Identify which cell holds the provided text, then report its (X, Y) central coordinate. 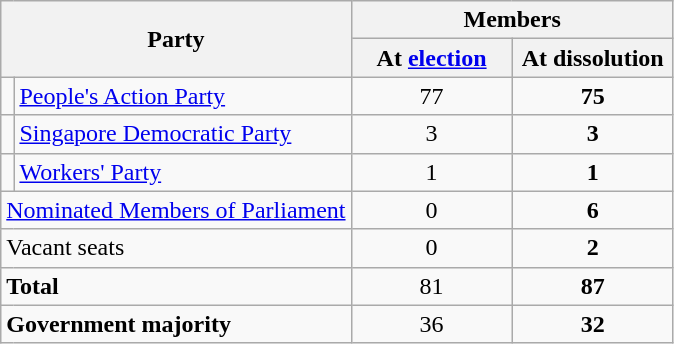
People's Action Party (182, 96)
Workers' Party (182, 172)
6 (592, 210)
Vacant seats (176, 248)
77 (432, 96)
36 (432, 324)
75 (592, 96)
At election (432, 58)
Party (176, 39)
At dissolution (592, 58)
Total (176, 286)
Members (512, 20)
32 (592, 324)
Singapore Democratic Party (182, 134)
87 (592, 286)
2 (592, 248)
81 (432, 286)
Government majority (176, 324)
Nominated Members of Parliament (176, 210)
